Extract the (X, Y) coordinate from the center of the cell holding the provided text.  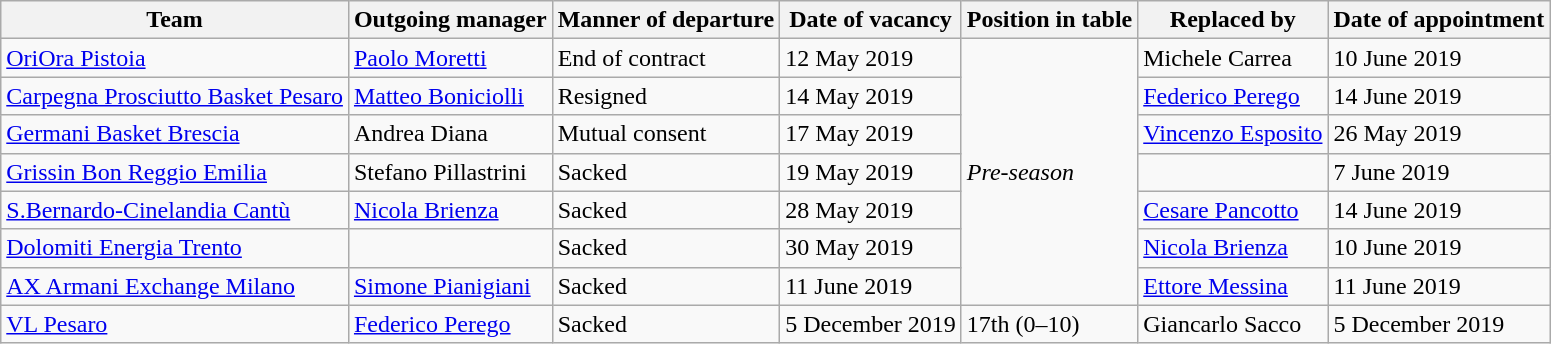
Andrea Diana (450, 134)
OriOra Pistoia (175, 58)
12 May 2019 (871, 58)
Stefano Pillastrini (450, 172)
14 May 2019 (871, 96)
26 May 2019 (1439, 134)
Date of vacancy (871, 20)
Matteo Boniciolli (450, 96)
Paolo Moretti (450, 58)
Position in table (1049, 20)
VL Pesaro (175, 324)
19 May 2019 (871, 172)
Dolomiti Energia Trento (175, 248)
Germani Basket Brescia (175, 134)
Replaced by (1233, 20)
Mutual consent (666, 134)
S.Bernardo-Cinelandia Cantù (175, 210)
Michele Carrea (1233, 58)
Giancarlo Sacco (1233, 324)
Simone Pianigiani (450, 286)
17th (0–10) (1049, 324)
Grissin Bon Reggio Emilia (175, 172)
Ettore Messina (1233, 286)
Outgoing manager (450, 20)
30 May 2019 (871, 248)
Cesare Pancotto (1233, 210)
Date of appointment (1439, 20)
Team (175, 20)
Vincenzo Esposito (1233, 134)
Resigned (666, 96)
Manner of departure (666, 20)
End of contract (666, 58)
Carpegna Prosciutto Basket Pesaro (175, 96)
AX Armani Exchange Milano (175, 286)
Pre-season (1049, 172)
28 May 2019 (871, 210)
17 May 2019 (871, 134)
7 June 2019 (1439, 172)
